Capture the cell that displays the provided text and extract its (X, Y) central coordinate. 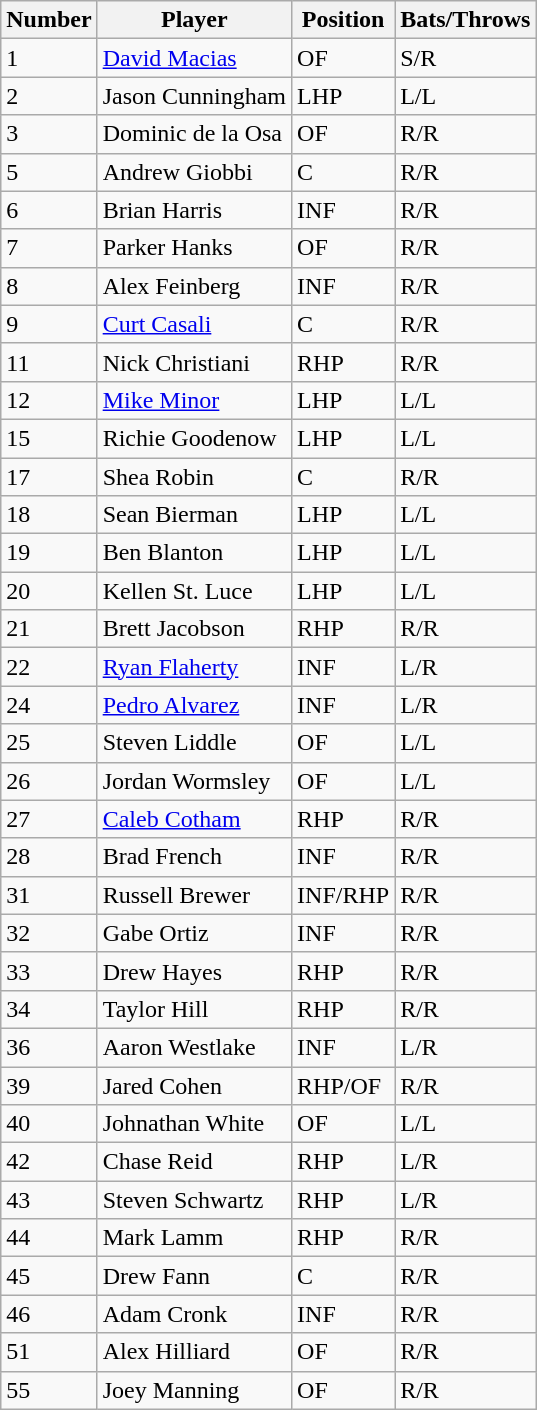
Nick Christiani (194, 362)
8 (49, 286)
Drew Fann (194, 1276)
Johnathan White (194, 1124)
Ryan Flaherty (194, 667)
David Macias (194, 58)
24 (49, 705)
3 (49, 134)
S/R (466, 58)
Drew Hayes (194, 971)
6 (49, 210)
11 (49, 362)
Joey Manning (194, 1390)
34 (49, 1009)
Gabe Ortiz (194, 933)
55 (49, 1390)
36 (49, 1047)
Parker Hanks (194, 248)
17 (49, 477)
20 (49, 591)
Andrew Giobbi (194, 172)
Chase Reid (194, 1162)
19 (49, 553)
31 (49, 895)
26 (49, 781)
Mike Minor (194, 400)
9 (49, 324)
5 (49, 172)
Jason Cunningham (194, 96)
Alex Hilliard (194, 1352)
12 (49, 400)
22 (49, 667)
Alex Feinberg (194, 286)
Curt Casali (194, 324)
Taylor Hill (194, 1009)
51 (49, 1352)
Caleb Cotham (194, 819)
Steven Liddle (194, 743)
Position (344, 20)
46 (49, 1314)
Shea Robin (194, 477)
Adam Cronk (194, 1314)
Ben Blanton (194, 553)
32 (49, 933)
Pedro Alvarez (194, 705)
21 (49, 629)
1 (49, 58)
Kellen St. Luce (194, 591)
Dominic de la Osa (194, 134)
Russell Brewer (194, 895)
Player (194, 20)
33 (49, 971)
25 (49, 743)
Steven Schwartz (194, 1200)
Brett Jacobson (194, 629)
44 (49, 1238)
Jared Cohen (194, 1085)
Mark Lamm (194, 1238)
Richie Goodenow (194, 438)
43 (49, 1200)
RHP/OF (344, 1085)
7 (49, 248)
45 (49, 1276)
Number (49, 20)
42 (49, 1162)
2 (49, 96)
Sean Bierman (194, 515)
15 (49, 438)
27 (49, 819)
Aaron Westlake (194, 1047)
INF/RHP (344, 895)
28 (49, 857)
Bats/Throws (466, 20)
40 (49, 1124)
39 (49, 1085)
Brian Harris (194, 210)
18 (49, 515)
Jordan Wormsley (194, 781)
Brad French (194, 857)
